For the text-containing cell, return its midpoint in (x, y) coordinate format. 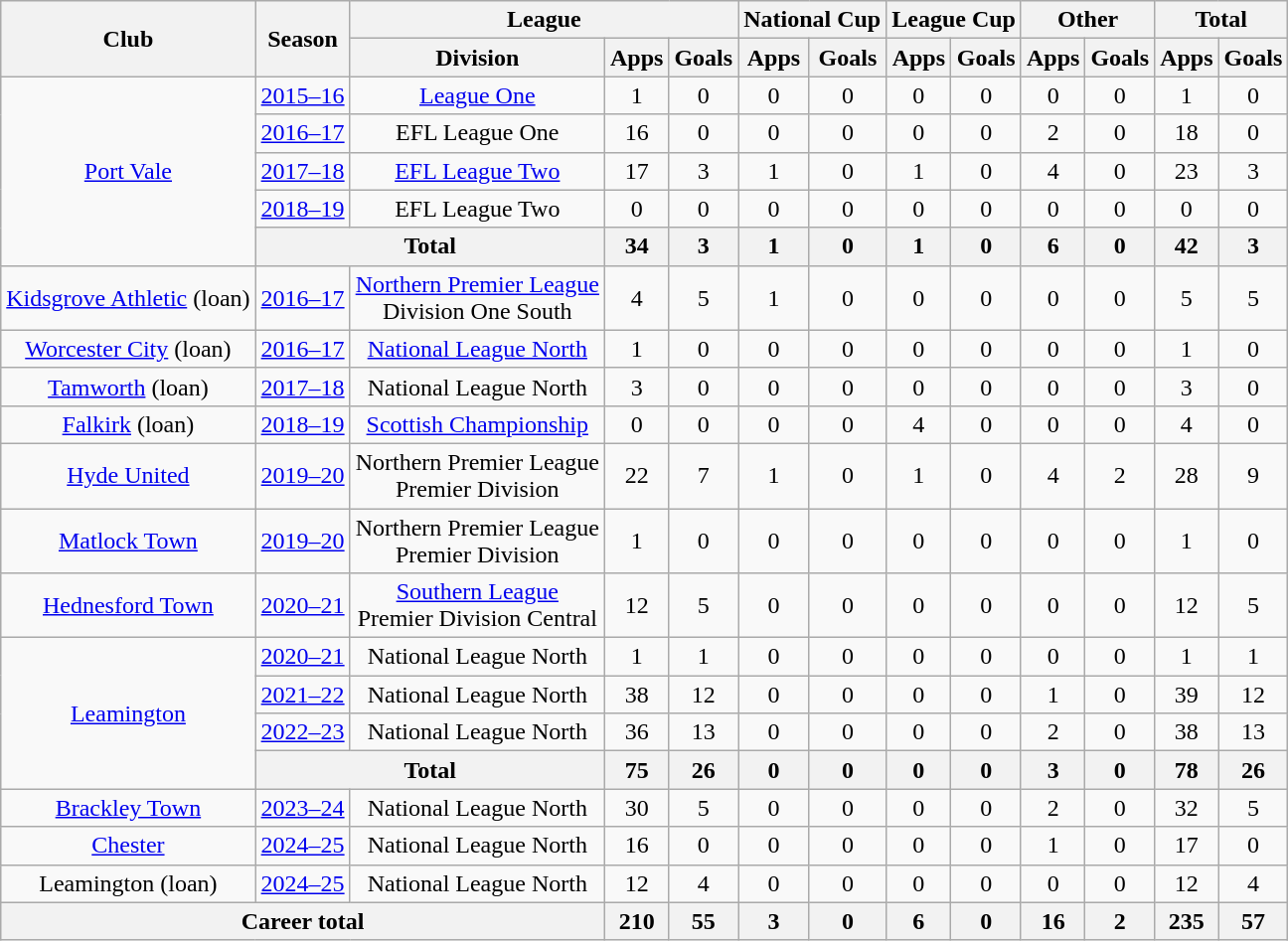
75 (636, 770)
32 (1187, 808)
36 (636, 732)
Matlock Town (128, 541)
Leamington (128, 713)
57 (1253, 921)
Other (1087, 20)
League One (477, 95)
7 (704, 475)
28 (1187, 475)
Career total (303, 921)
National Cup (813, 20)
League Cup (954, 20)
34 (636, 246)
39 (1187, 695)
Season (302, 39)
235 (1187, 921)
Falkirk (loan) (128, 424)
9 (1253, 475)
2015–16 (302, 95)
78 (1187, 770)
Club (128, 39)
League (544, 20)
Tamworth (loan) (128, 387)
Port Vale (128, 171)
Division (477, 58)
55 (704, 921)
Southern LeaguePremier Division Central (477, 606)
210 (636, 921)
Scottish Championship (477, 424)
2023–24 (302, 808)
23 (1187, 171)
Northern Premier LeagueDivision One South (477, 298)
22 (636, 475)
42 (1187, 246)
Brackley Town (128, 808)
Hednesford Town (128, 606)
18 (1187, 133)
Kidsgrove Athletic (loan) (128, 298)
Hyde United (128, 475)
EFL League One (477, 133)
Worcester City (loan) (128, 349)
2022–23 (302, 732)
2021–22 (302, 695)
Chester (128, 846)
30 (636, 808)
Leamington (loan) (128, 883)
